Return [X, Y] of the center of cell containing provided text 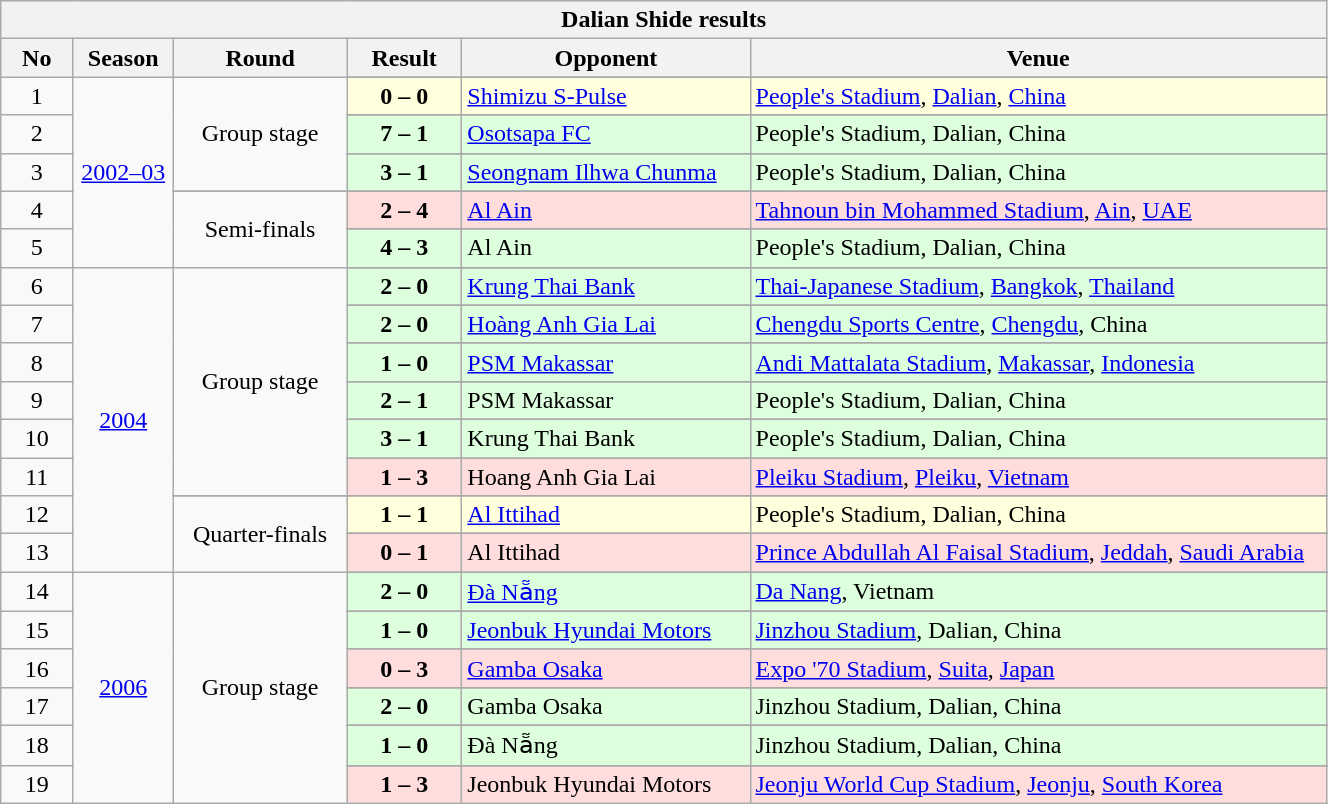
Seongnam Ilhwa Chunma [606, 172]
Hoang Anh Gia Lai [606, 477]
12 [37, 515]
8 [37, 362]
Shimizu S-Pulse [606, 96]
Result [404, 58]
No [37, 58]
2 – 1 [404, 400]
14 [37, 592]
15 [37, 630]
0 – 0 [404, 96]
13 [37, 553]
3 [37, 172]
Pleiku Stadium, Pleiku, Vietnam [1038, 477]
Season [124, 58]
2006 [124, 688]
9 [37, 400]
Hoàng Anh Gia Lai [606, 324]
1 – 1 [404, 515]
Expo '70 Stadium, Suita, Japan [1038, 668]
18 [37, 745]
Round [260, 58]
Venue [1038, 58]
19 [37, 784]
4 – 3 [404, 248]
Da Nang, Vietnam [1038, 592]
6 [37, 286]
2002–03 [124, 172]
17 [37, 706]
Prince Abdullah Al Faisal Stadium, Jeddah, Saudi Arabia [1038, 553]
4 [37, 210]
Semi-finals [260, 229]
Quarter-finals [260, 534]
1 [37, 96]
2004 [124, 419]
Dalian Shide results [664, 20]
Opponent [606, 58]
5 [37, 248]
Osotsapa FC [606, 134]
0 – 1 [404, 553]
10 [37, 438]
Tahnoun bin Mohammed Stadium, Ain, UAE [1038, 210]
Chengdu Sports Centre, Chengdu, China [1038, 324]
16 [37, 668]
11 [37, 477]
2 – 4 [404, 210]
Jeonju World Cup Stadium, Jeonju, South Korea [1038, 784]
7 [37, 324]
Thai-Japanese Stadium, Bangkok, Thailand [1038, 286]
7 – 1 [404, 134]
0 – 3 [404, 668]
2 [37, 134]
Andi Mattalata Stadium, Makassar, Indonesia [1038, 362]
